Output the [X, Y] coordinate of the center of the cell containing the given text.  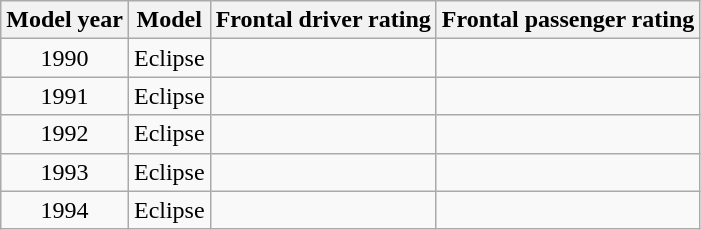
1993 [65, 172]
1991 [65, 96]
Model [169, 20]
1994 [65, 210]
Frontal passenger rating [568, 20]
1990 [65, 58]
Frontal driver rating [323, 20]
Model year [65, 20]
1992 [65, 134]
